Output the [X, Y] coordinate of the center of the cell containing the given text.  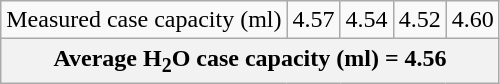
4.52 [420, 20]
Measured case capacity (ml) [144, 20]
4.54 [366, 20]
4.60 [472, 20]
4.57 [314, 20]
Average H2O case capacity (ml) = 4.56 [250, 61]
